Return [X, Y] of the center of cell containing provided text 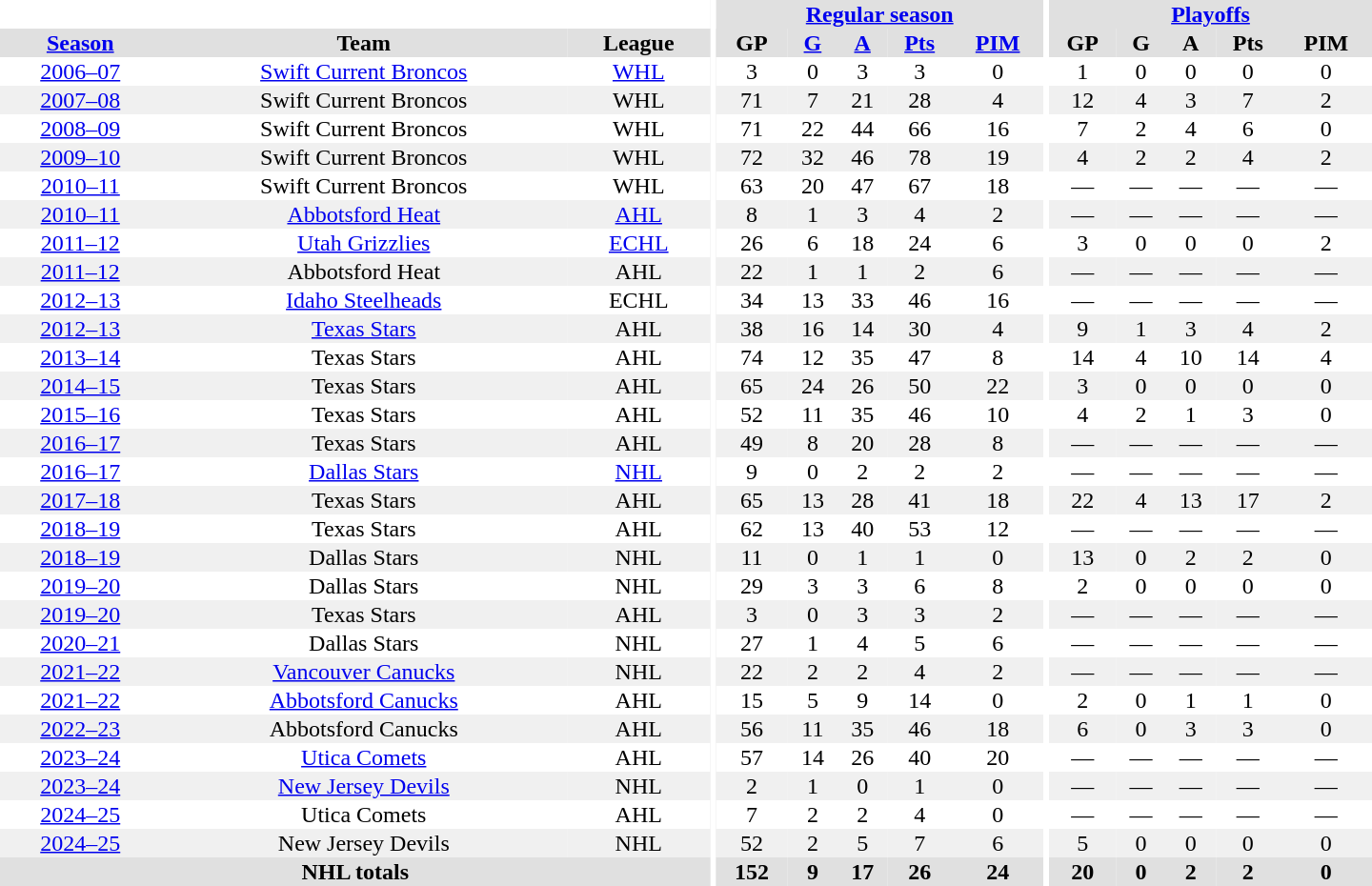
53 [919, 529]
NHL totals [354, 872]
Regular season [879, 14]
41 [919, 500]
152 [752, 872]
15 [752, 700]
67 [919, 186]
62 [752, 529]
78 [919, 157]
2015–16 [80, 414]
Team [364, 43]
2020–21 [80, 643]
29 [752, 586]
32 [813, 157]
34 [752, 300]
2017–18 [80, 500]
2014–15 [80, 386]
27 [752, 643]
Playoffs [1210, 14]
2013–14 [80, 357]
33 [862, 300]
21 [862, 100]
League [638, 43]
44 [862, 129]
Season [80, 43]
Idaho Steelheads [364, 300]
63 [752, 186]
19 [998, 157]
Utah Grizzlies [364, 243]
38 [752, 329]
66 [919, 129]
2007–08 [80, 100]
72 [752, 157]
57 [752, 757]
49 [752, 443]
2022–23 [80, 729]
50 [919, 386]
30 [919, 329]
74 [752, 357]
2009–10 [80, 157]
2008–09 [80, 129]
56 [752, 729]
Vancouver Canucks [364, 672]
2006–07 [80, 71]
